Identify which cell holds the provided text, then report its [X, Y] central coordinate. 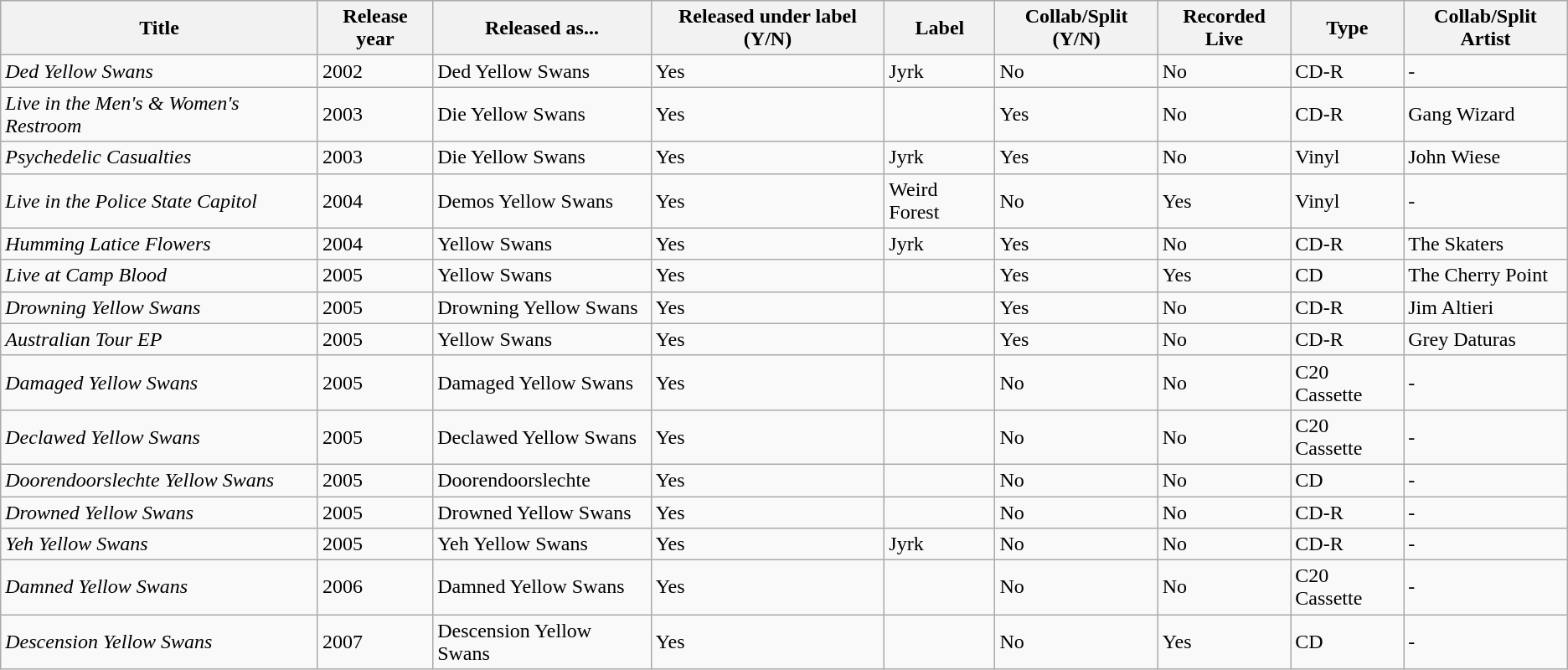
The Skaters [1486, 244]
Live in the Men's & Women's Restroom [159, 114]
Collab/Split (Y/N) [1076, 28]
Title [159, 28]
2006 [375, 588]
The Cherry Point [1486, 276]
Live at Camp Blood [159, 276]
Type [1347, 28]
Released as... [542, 28]
Doorendoorslechte Yellow Swans [159, 480]
Release year [375, 28]
Demos Yellow Swans [542, 201]
Jim Altieri [1486, 307]
Recorded Live [1225, 28]
Gang Wizard [1486, 114]
2007 [375, 642]
Live in the Police State Capitol [159, 201]
Released under label (Y/N) [767, 28]
2002 [375, 71]
Weird Forest [940, 201]
Collab/Split Artist [1486, 28]
Australian Tour EP [159, 339]
John Wiese [1486, 157]
Humming Latice Flowers [159, 244]
Doorendoorslechte [542, 480]
Grey Daturas [1486, 339]
Label [940, 28]
Psychedelic Casualties [159, 157]
